Find where the given text appears and provide that cell's center as [x, y] coordinate. 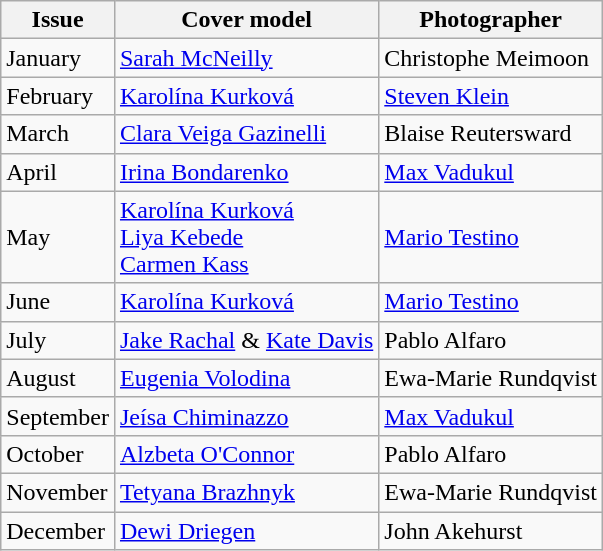
March [58, 134]
November [58, 492]
Steven Klein [491, 96]
January [58, 58]
Photographer [491, 20]
Irina Bondarenko [246, 172]
Cover model [246, 20]
February [58, 96]
December [58, 531]
August [58, 378]
Issue [58, 20]
July [58, 340]
John Akehurst [491, 531]
Blaise Reutersward [491, 134]
April [58, 172]
Eugenia Volodina [246, 378]
September [58, 416]
October [58, 454]
Tetyana Brazhnyk [246, 492]
Alzbeta O'Connor [246, 454]
May [58, 237]
Jeísa Chiminazzo [246, 416]
Sarah McNeilly [246, 58]
June [58, 302]
Dewi Driegen [246, 531]
Karolína KurkováLiya KebedeCarmen Kass [246, 237]
Christophe Meimoon [491, 58]
Jake Rachal & Kate Davis [246, 340]
Clara Veiga Gazinelli [246, 134]
